Determine the [x, y] coordinate at the center of the cell enclosing the given text.  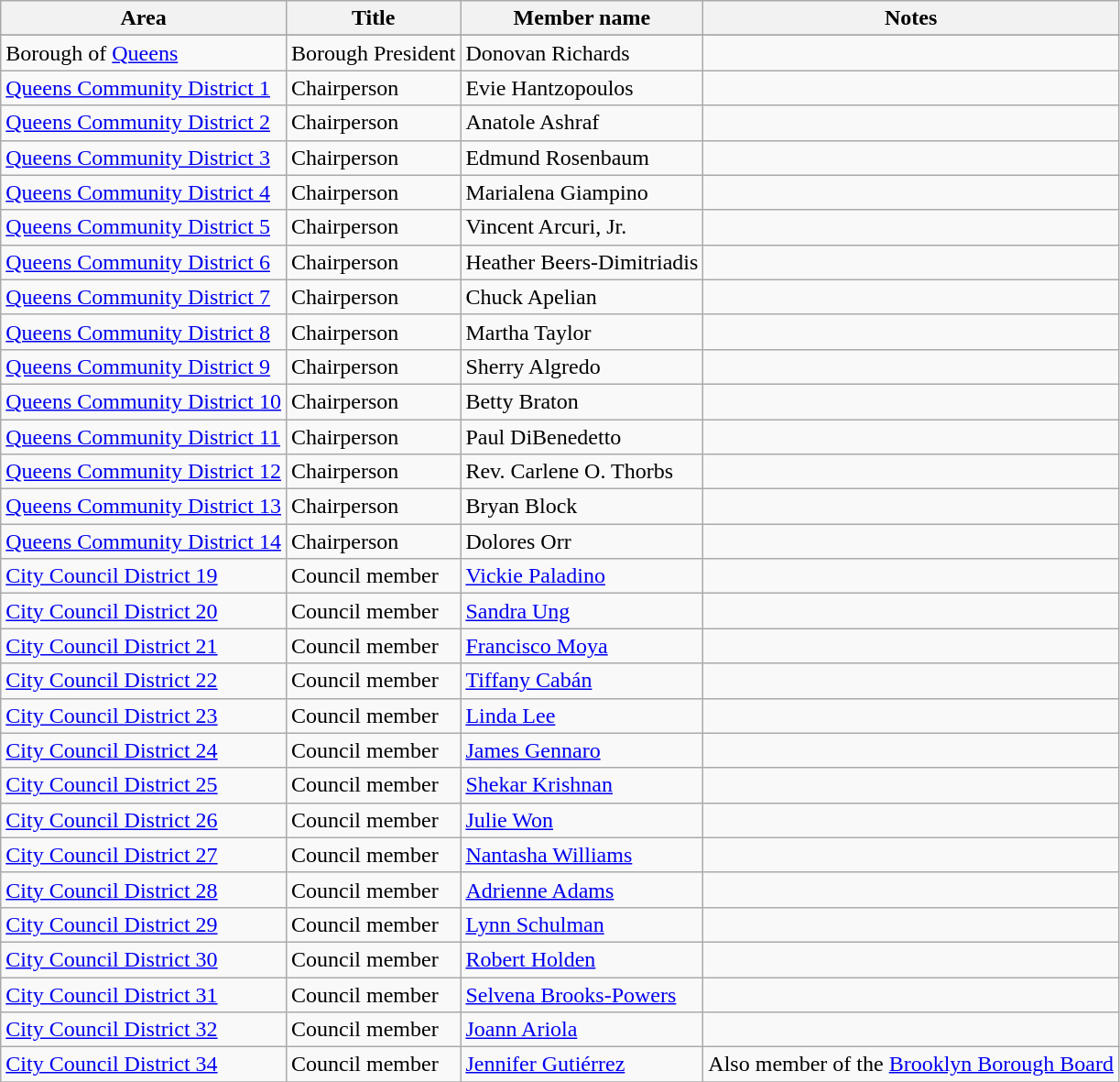
Vincent Arcuri, Jr. [582, 227]
Donovan Richards [582, 53]
Queens Community District 5 [144, 227]
Chuck Apelian [582, 297]
Queens Community District 12 [144, 472]
Borough President [373, 53]
Paul DiBenedetto [582, 437]
Linda Lee [582, 716]
City Council District 25 [144, 785]
Betty Braton [582, 401]
Queens Community District 7 [144, 297]
Heather Beers-Dimitriadis [582, 262]
Evie Hantzopoulos [582, 88]
Edmund Rosenbaum [582, 158]
Queens Community District 10 [144, 401]
City Council District 28 [144, 890]
Queens Community District 9 [144, 366]
Joann Ariola [582, 1030]
Queens Community District 11 [144, 437]
City Council District 19 [144, 576]
City Council District 20 [144, 611]
Tiffany Cabán [582, 681]
Nantasha Williams [582, 855]
Queens Community District 2 [144, 123]
Queens Community District 14 [144, 541]
Queens Community District 13 [144, 507]
City Council District 27 [144, 855]
Martha Taylor [582, 332]
James Gennaro [582, 750]
Queens Community District 3 [144, 158]
Bryan Block [582, 507]
Lynn Schulman [582, 924]
Jennifer Gutiérrez [582, 1065]
Queens Community District 1 [144, 88]
City Council District 31 [144, 994]
Adrienne Adams [582, 890]
Julie Won [582, 820]
Marialena Giampino [582, 192]
Queens Community District 4 [144, 192]
City Council District 24 [144, 750]
City Council District 30 [144, 959]
Notes [911, 18]
Sherry Algredo [582, 366]
Borough of Queens [144, 53]
City Council District 34 [144, 1065]
Area [144, 18]
Queens Community District 8 [144, 332]
Rev. Carlene O. Thorbs [582, 472]
Anatole Ashraf [582, 123]
Shekar Krishnan [582, 785]
Title [373, 18]
Sandra Ung [582, 611]
City Council District 32 [144, 1030]
Dolores Orr [582, 541]
Selvena Brooks-Powers [582, 994]
Also member of the Brooklyn Borough Board [911, 1065]
City Council District 21 [144, 646]
Francisco Moya [582, 646]
Robert Holden [582, 959]
City Council District 26 [144, 820]
City Council District 29 [144, 924]
City Council District 23 [144, 716]
Vickie Paladino [582, 576]
Queens Community District 6 [144, 262]
Member name [582, 18]
City Council District 22 [144, 681]
